Scan for the cell matching the given text and deliver its (X, Y) coordinate at center. 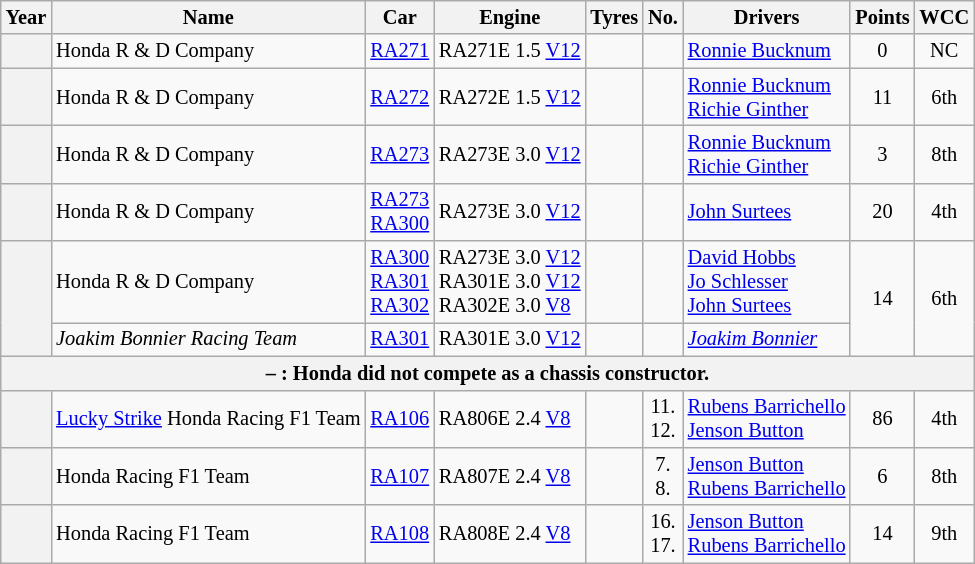
Drivers (767, 17)
Points (882, 17)
RA273 (400, 154)
RA273RA300 (400, 212)
RA273E 3.0 V12RA301E 3.0 V12RA302E 3.0 V8 (510, 282)
John Surtees (767, 212)
Engine (510, 17)
Year (26, 17)
No. (663, 17)
Rubens Barrichello Jenson Button (767, 419)
9th (944, 534)
Tyres (614, 17)
20 (882, 212)
RA301 (400, 339)
Joakim Bonnier (767, 339)
Lucky Strike Honda Racing F1 Team (208, 419)
3 (882, 154)
RA301E 3.0 V12 (510, 339)
– : Honda did not compete as a chassis constructor. (488, 373)
Name (208, 17)
RA107 (400, 476)
16.17. (663, 534)
Joakim Bonnier Racing Team (208, 339)
RA106 (400, 419)
11 (882, 97)
RA807E 2.4 V8 (510, 476)
Car (400, 17)
RA271E 1.5 V12 (510, 51)
RA272 (400, 97)
Ronnie Bucknum (767, 51)
David Hobbs Jo Schlesser John Surtees (767, 282)
RA272E 1.5 V12 (510, 97)
RA806E 2.4 V8 (510, 419)
RA271 (400, 51)
6 (882, 476)
NC (944, 51)
RA808E 2.4 V8 (510, 534)
RA108 (400, 534)
7.8. (663, 476)
86 (882, 419)
11.12. (663, 419)
WCC (944, 17)
RA300RA301RA302 (400, 282)
0 (882, 51)
